Return the (X, Y) coordinate for the center point of the cell that contains the specified text.  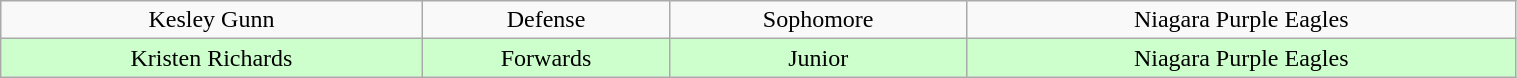
Sophomore (818, 20)
Kesley Gunn (212, 20)
Junior (818, 58)
Forwards (546, 58)
Kristen Richards (212, 58)
Defense (546, 20)
